Output the (x, y) coordinate of the center of the cell containing the given text.  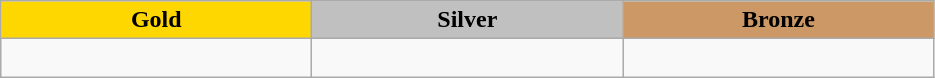
Silver (468, 20)
Gold (156, 20)
Bronze (778, 20)
